Capture the cell that displays the provided text and extract its (x, y) central coordinate. 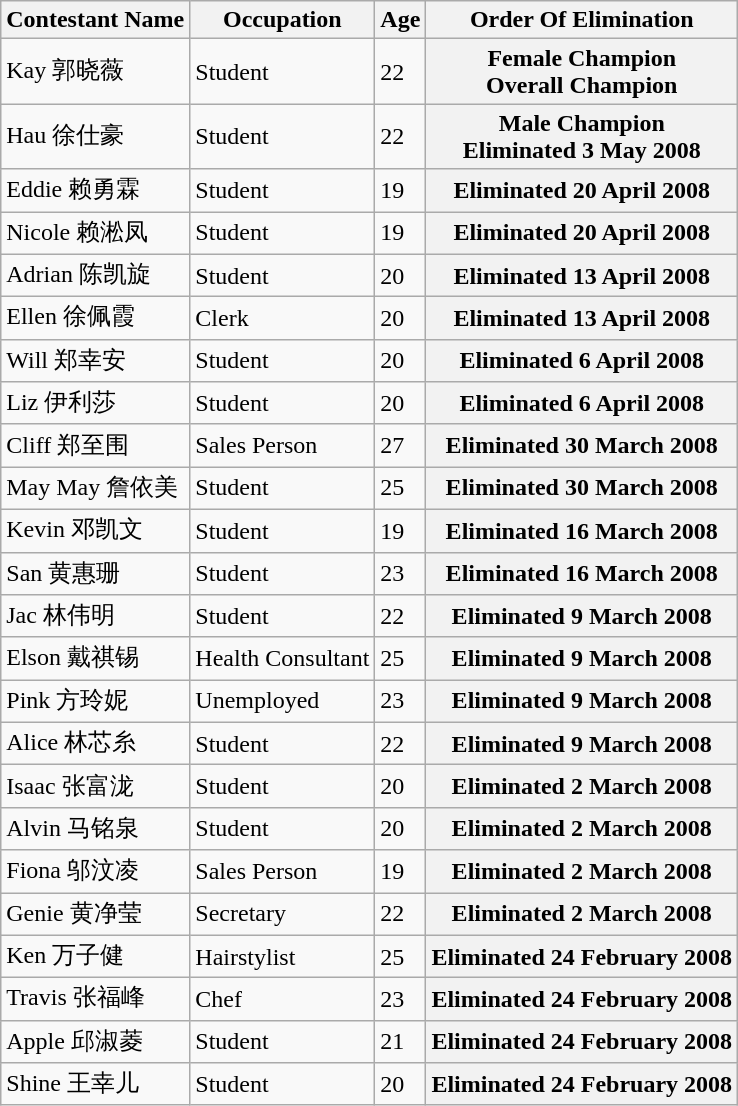
Chef (282, 1000)
Adrian 陈凯旋 (96, 276)
Isaac 张富泷 (96, 786)
Alice 林芯糸 (96, 744)
Alvin 马铭泉 (96, 828)
Pink 方玲妮 (96, 702)
Occupation (282, 20)
21 (400, 1042)
Shine 王幸儿 (96, 1084)
Apple 邱淑菱 (96, 1042)
Elson 戴祺锡 (96, 658)
May May 詹依美 (96, 488)
Health Consultant (282, 658)
Kay 郭晓薇 (96, 72)
27 (400, 446)
Female ChampionOverall Champion (582, 72)
San 黄惠珊 (96, 574)
Male ChampionEliminated 3 May 2008 (582, 136)
Order Of Elimination (582, 20)
Secretary (282, 914)
Unemployed (282, 702)
Clerk (282, 318)
Contestant Name (96, 20)
Ken 万子健 (96, 956)
Hairstylist (282, 956)
Cliff 郑至围 (96, 446)
Age (400, 20)
Travis 张福峰 (96, 1000)
Ellen 徐佩霞 (96, 318)
Genie 黄净莹 (96, 914)
Eddie 赖勇霖 (96, 190)
Fiona 邬汶凌 (96, 872)
Jac 林伟明 (96, 616)
Kevin 邓凯文 (96, 530)
Hau 徐仕豪 (96, 136)
Will 郑幸安 (96, 360)
Nicole 赖淞凤 (96, 234)
Liz 伊利莎 (96, 404)
